Capture the cell that displays the provided text and extract its [X, Y] central coordinate. 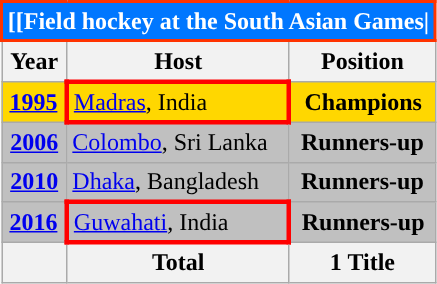
1 Title [362, 263]
Total [178, 263]
Position [362, 61]
2010 [34, 182]
[[Field hockey at the South Asian Games| [219, 22]
Year [34, 61]
Host [178, 61]
Colombo, Sri Lanka [178, 142]
Champions [362, 102]
2016 [34, 222]
Madras, India [178, 102]
Guwahati, India [178, 222]
1995 [34, 102]
Dhaka, Bangladesh [178, 182]
2006 [34, 142]
